Extract the [X, Y] coordinate from the center of the cell holding the provided text.  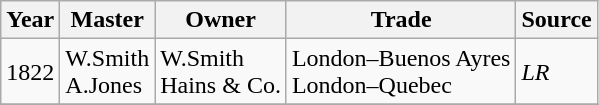
W.SmithHains & Co. [221, 72]
Year [30, 20]
LR [556, 72]
Trade [401, 20]
Owner [221, 20]
London–Buenos AyresLondon–Quebec [401, 72]
1822 [30, 72]
Master [108, 20]
Source [556, 20]
W.SmithA.Jones [108, 72]
